Locate the cell with the specified text and output its (x, y) center coordinate. 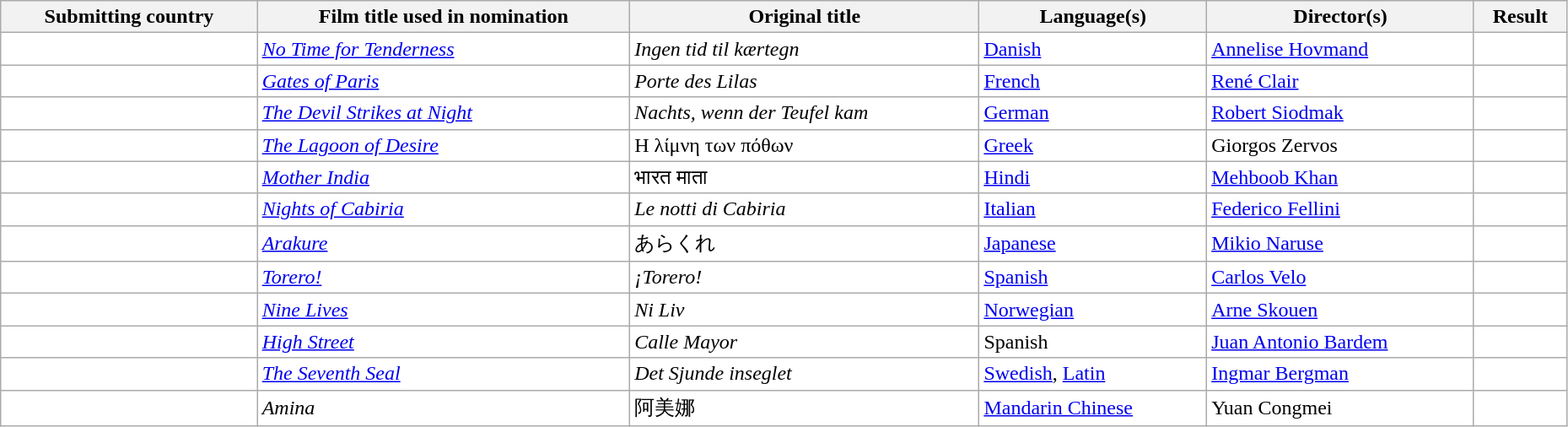
Juan Antonio Bardem (1341, 342)
Robert Siodmak (1341, 113)
Ingen tid til kærtegn (805, 49)
Nachts, wenn der Teufel kam (805, 113)
¡Torero! (805, 278)
René Clair (1341, 81)
Det Sjunde inseglet (805, 374)
Calle Mayor (805, 342)
Arne Skouen (1341, 310)
Swedish, Latin (1093, 374)
French (1093, 81)
Mandarin Chinese (1093, 408)
The Seventh Seal (444, 374)
Ni Liv (805, 310)
Mikio Naruse (1341, 243)
Italian (1093, 209)
Gates of Paris (444, 81)
Ingmar Bergman (1341, 374)
Film title used in nomination (444, 17)
Mother India (444, 177)
Language(s) (1093, 17)
Yuan Congmei (1341, 408)
Porte des Lilas (805, 81)
Le notti di Cabiria (805, 209)
No Time for Tenderness (444, 49)
Danish (1093, 49)
Greek (1093, 145)
Η λίμνη των πόθων (805, 145)
Japanese (1093, 243)
Federico Fellini (1341, 209)
Nights of Cabiria (444, 209)
Hindi (1093, 177)
Amina (444, 408)
German (1093, 113)
あらくれ (805, 243)
भारत माता (805, 177)
Result (1520, 17)
Annelise Hovmand (1341, 49)
Submitting country (129, 17)
High Street (444, 342)
Carlos Velo (1341, 278)
The Devil Strikes at Night (444, 113)
Norwegian (1093, 310)
Original title (805, 17)
Director(s) (1341, 17)
Arakure (444, 243)
Mehboob Khan (1341, 177)
The Lagoon of Desire (444, 145)
Torero! (444, 278)
阿美娜 (805, 408)
Nine Lives (444, 310)
Giorgos Zervos (1341, 145)
